Return (x, y) of the center of cell containing provided text 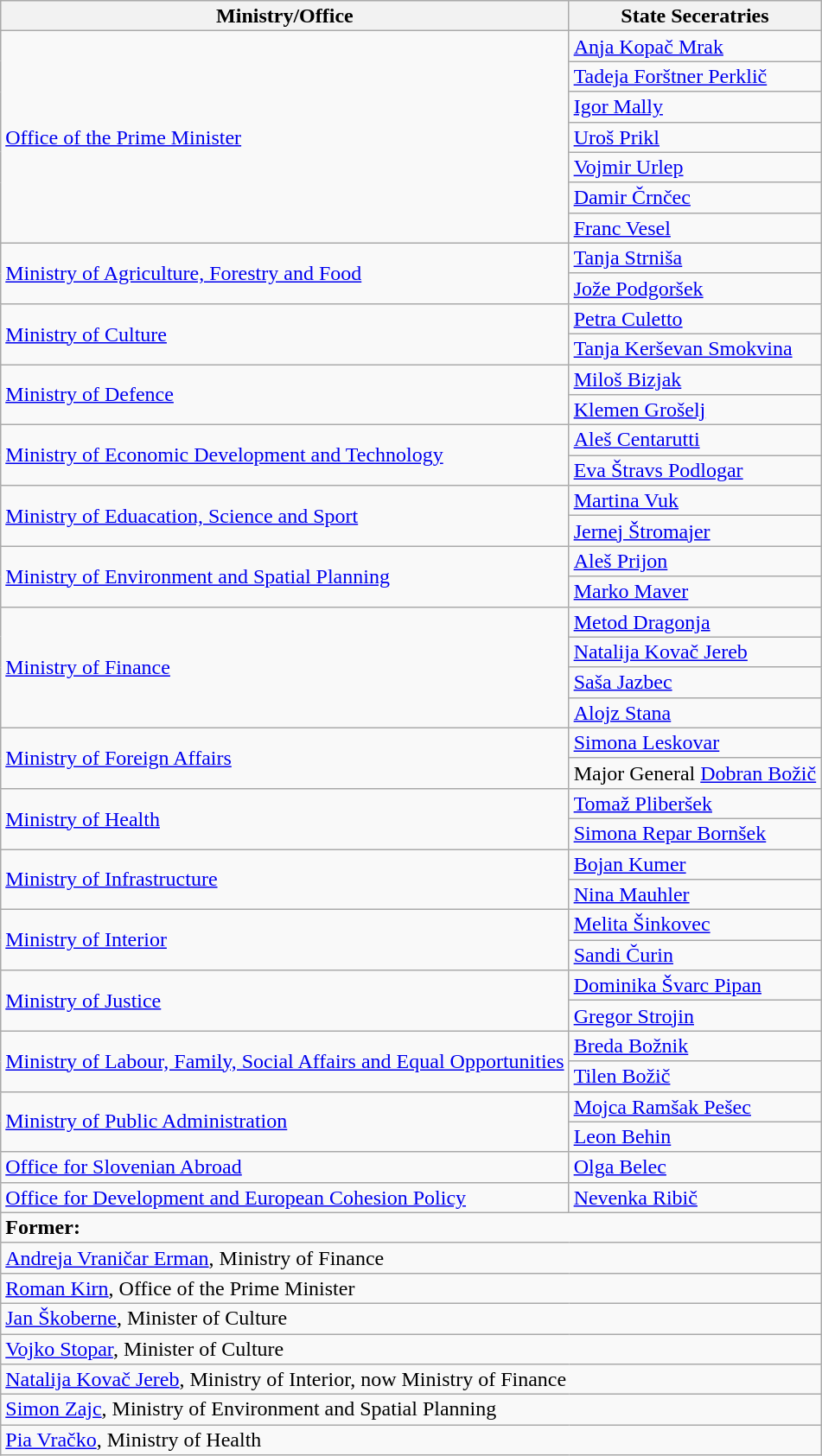
Jernej Štromajer (695, 531)
Olga Belec (695, 1167)
Klemen Grošelj (695, 410)
Ministry of Economic Development and Technology (285, 455)
Nina Mauhler (695, 895)
Gregor Strojin (695, 1016)
Vojko Stopar, Minister of Culture (411, 1350)
Franc Vesel (695, 228)
Breda Božnik (695, 1046)
Pia Vračko, Ministry of Health (411, 1440)
Vojmir Urlep (695, 168)
Tomaž Pliberšek (695, 804)
Office for Development and European Cohesion Policy (285, 1198)
Ministry of Environment and Spatial Planning (285, 576)
Tanja Kerševan Smokvina (695, 349)
Simona Repar Bornšek (695, 833)
Marko Maver (695, 591)
Tilen Božič (695, 1077)
Melita Šinkovec (695, 925)
Eva Štravs Podlogar (695, 470)
Office for Slovenian Abroad (285, 1167)
Ministry of Eduacation, Science and Sport (285, 516)
Ministry of Culture (285, 334)
Nevenka Ribič (695, 1198)
State Seceratries (695, 16)
Former: (411, 1227)
Mojca Ramšak Pešec (695, 1106)
Simona Leskovar (695, 743)
Bojan Kumer (695, 864)
Aleš Prijon (695, 562)
Jan Škoberne, Minister of Culture (411, 1319)
Ministry of Defence (285, 395)
Ministry of Agriculture, Forestry and Food (285, 273)
Ministry of Labour, Family, Social Affairs and Equal Opportunities (285, 1061)
Alojz Stana (695, 712)
Ministry of Infrastructure (285, 879)
Ministry/Office (285, 16)
Metod Dragonja (695, 622)
Petra Culetto (695, 318)
Ministry of Public Administration (285, 1122)
Andreja Vraničar Erman, Ministry of Finance (411, 1258)
Tadeja Forštner Perklič (695, 76)
Sandi Čurin (695, 956)
Natalija Kovač Jereb, Ministry of Interior, now Ministry of Finance (411, 1379)
Roman Kirn, Office of the Prime Minister (411, 1288)
Ministry of Foreign Affairs (285, 758)
Simon Zajc, Ministry of Environment and Spatial Planning (411, 1410)
Ministry of Interior (285, 940)
Igor Mally (695, 107)
Saša Jazbec (695, 683)
Uroš Prikl (695, 137)
Miloš Bizjak (695, 380)
Natalija Kovač Jereb (695, 652)
Martina Vuk (695, 501)
Leon Behin (695, 1137)
Damir Črnčec (695, 197)
Ministry of Health (285, 818)
Jože Podgoršek (695, 289)
Major General Dobran Božič (695, 773)
Dominika Švarc Pipan (695, 985)
Office of the Prime Minister (285, 137)
Tanja Strniša (695, 258)
Ministry of Finance (285, 667)
Aleš Centarutti (695, 441)
Ministry of Justice (285, 1001)
Anja Kopač Mrak (695, 47)
